Capture the cell that displays the provided text and extract its [x, y] central coordinate. 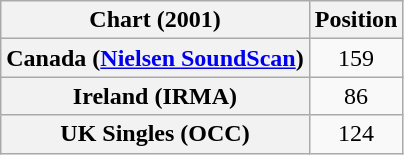
Canada (Nielsen SoundScan) [155, 58]
UK Singles (OCC) [155, 134]
159 [356, 58]
Ireland (IRMA) [155, 96]
124 [356, 134]
Position [356, 20]
86 [356, 96]
Chart (2001) [155, 20]
